Output the (x, y) coordinate of the center of the cell containing the given text.  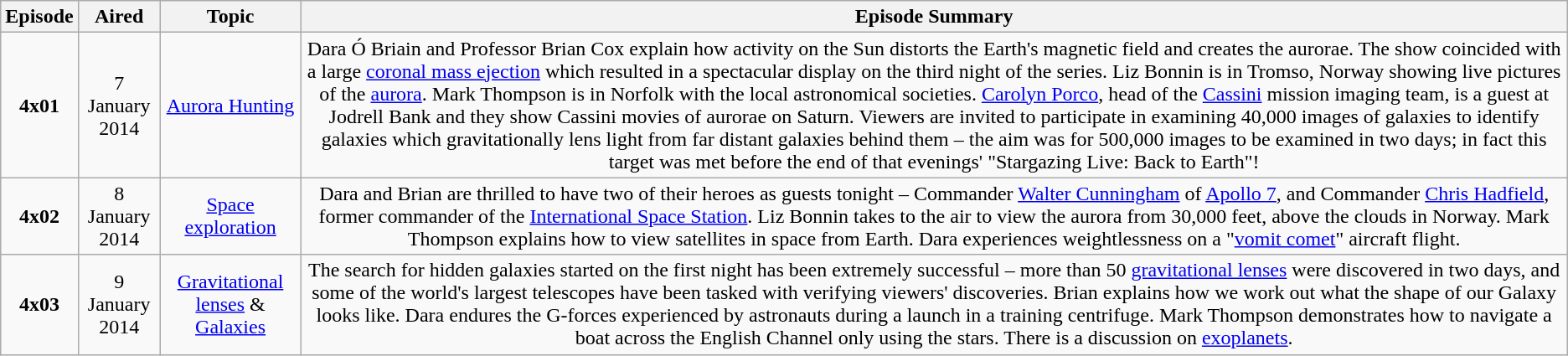
Episode (39, 17)
Aurora Hunting (230, 106)
Topic (230, 17)
Aired (119, 17)
Episode Summary (934, 17)
8 January 2014 (119, 216)
4x01 (39, 106)
4x03 (39, 305)
4x02 (39, 216)
Space exploration (230, 216)
Gravitational lenses & Galaxies (230, 305)
9 January 2014 (119, 305)
7 January 2014 (119, 106)
